From the cell containing the given text, extract its center point as [x, y] coordinate. 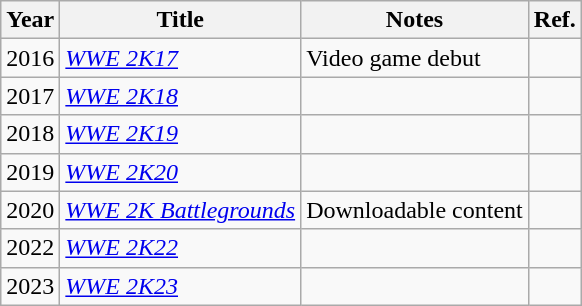
2022 [30, 248]
2016 [30, 58]
WWE 2K17 [180, 58]
WWE 2K23 [180, 286]
WWE 2K19 [180, 134]
2017 [30, 96]
Downloadable content [415, 210]
2020 [30, 210]
WWE 2K18 [180, 96]
Year [30, 20]
Notes [415, 20]
WWE 2K22 [180, 248]
2019 [30, 172]
WWE 2K Battlegrounds [180, 210]
Video game debut [415, 58]
2018 [30, 134]
WWE 2K20 [180, 172]
Title [180, 20]
Ref. [554, 20]
2023 [30, 286]
